Search for the cell housing the specified text and yield its (X, Y) center coordinate. 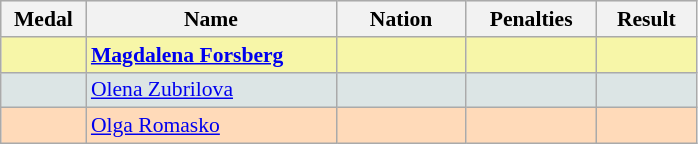
Result (646, 19)
Magdalena Forsberg (211, 55)
Olga Romasko (211, 126)
Name (211, 19)
Nation (401, 19)
Medal (44, 19)
Penalties (531, 19)
Olena Zubrilova (211, 90)
